Extract the (x, y) coordinate from the center of the cell holding the provided text.  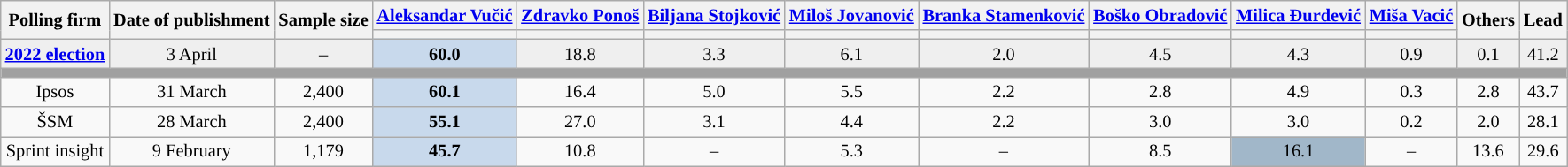
3.3 (714, 54)
3.1 (714, 122)
4.9 (1299, 92)
2022 election (55, 54)
0.2 (1411, 122)
Milica Đurđević (1299, 15)
16.1 (1299, 151)
55.1 (445, 122)
10.8 (579, 151)
0.9 (1411, 54)
Branka Stamenković (1005, 15)
43.7 (1543, 92)
Zdravko Ponoš (579, 15)
27.0 (579, 122)
4.5 (1160, 54)
4.3 (1299, 54)
5.5 (852, 92)
Others (1488, 19)
4.4 (852, 122)
13.6 (1488, 151)
8.5 (1160, 151)
31 March (191, 92)
41.2 (1543, 54)
Boško Obradović (1160, 15)
5.3 (852, 151)
Aleksandar Vučić (445, 15)
5.0 (714, 92)
Lead (1543, 19)
16.4 (579, 92)
1,179 (322, 151)
Biljana Stojković (714, 15)
Sample size (322, 19)
29.6 (1543, 151)
60.0 (445, 54)
Date of publishment (191, 19)
Miša Vacić (1411, 15)
0.1 (1488, 54)
Ipsos (55, 92)
ŠSM (55, 122)
3 April (191, 54)
45.7 (445, 151)
6.1 (852, 54)
Miloš Jovanović (852, 15)
60.1 (445, 92)
18.8 (579, 54)
0.3 (1411, 92)
28.1 (1543, 122)
9 February (191, 151)
Sprint insight (55, 151)
28 March (191, 122)
Polling firm (55, 19)
